Return the (x, y) coordinate for the center point of the cell that contains the specified text.  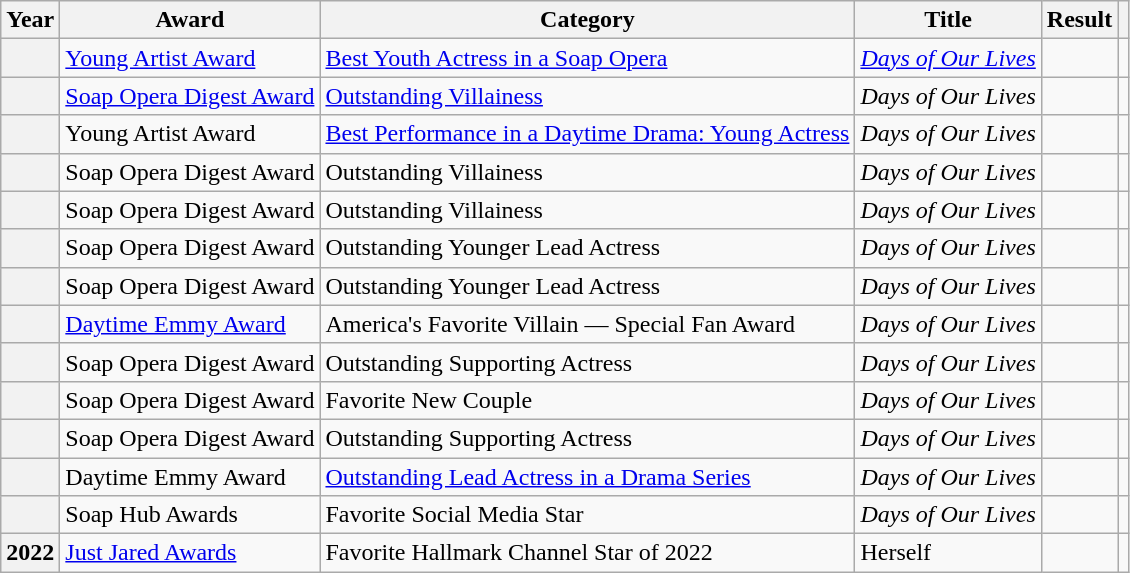
Favorite New Couple (588, 400)
2022 (30, 553)
Best Youth Actress in a Soap Opera (588, 58)
Outstanding Lead Actress in a Drama Series (588, 477)
Result (1079, 20)
Favorite Hallmark Channel Star of 2022 (588, 553)
Just Jared Awards (190, 553)
Favorite Social Media Star (588, 515)
Herself (948, 553)
Title (948, 20)
America's Favorite Villain — Special Fan Award (588, 324)
Soap Hub Awards (190, 515)
Year (30, 20)
Best Performance in a Daytime Drama: Young Actress (588, 134)
Award (190, 20)
Category (588, 20)
